Output the [x, y] coordinate of the center of the cell containing the given text.  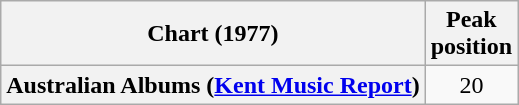
Peakposition [471, 34]
20 [471, 85]
Australian Albums (Kent Music Report) [213, 85]
Chart (1977) [213, 34]
